Determine the (x, y) coordinate at the center of the cell enclosing the given text.  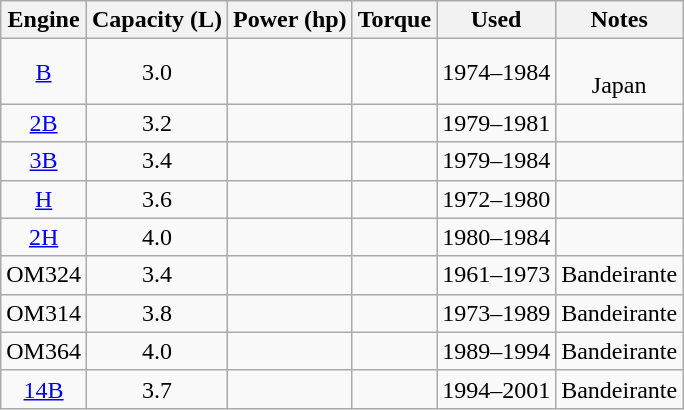
3.8 (156, 313)
1979–1981 (496, 123)
B (44, 72)
Notes (620, 20)
Used (496, 20)
2H (44, 237)
3.2 (156, 123)
1994–2001 (496, 389)
14B (44, 389)
Engine (44, 20)
3.7 (156, 389)
1972–1980 (496, 199)
2B (44, 123)
Torque (394, 20)
Capacity (L) (156, 20)
1989–1994 (496, 351)
OM324 (44, 275)
1974–1984 (496, 72)
OM364 (44, 351)
1961–1973 (496, 275)
H (44, 199)
1979–1984 (496, 161)
3.6 (156, 199)
1980–1984 (496, 237)
3.0 (156, 72)
1973–1989 (496, 313)
Power (hp) (290, 20)
3B (44, 161)
Japan (620, 72)
OM314 (44, 313)
